Extract the [x, y] coordinate from the center of the cell holding the provided text.  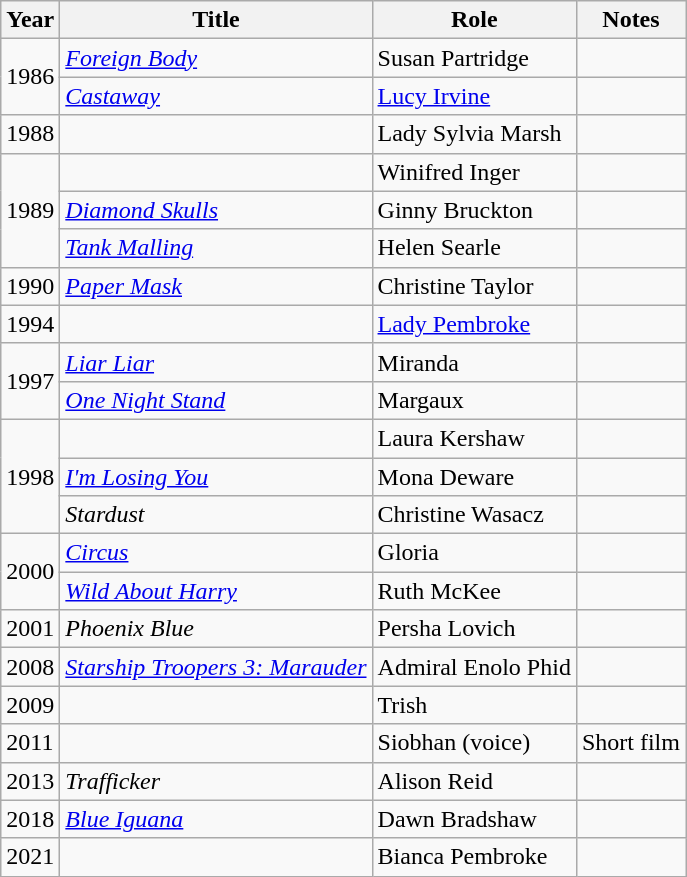
Short film [630, 743]
Christine Taylor [474, 286]
2000 [30, 572]
Lady Pembroke [474, 324]
1986 [30, 77]
Christine Wasacz [474, 515]
2018 [30, 819]
2001 [30, 629]
2011 [30, 743]
Ginny Bruckton [474, 210]
Lady Sylvia Marsh [474, 134]
Gloria [474, 553]
Wild About Harry [216, 591]
Year [30, 20]
Laura Kershaw [474, 438]
Persha Lovich [474, 629]
1998 [30, 476]
Stardust [216, 515]
Paper Mask [216, 286]
2013 [30, 781]
Margaux [474, 400]
1997 [30, 381]
Admiral Enolo Phid [474, 667]
Role [474, 20]
Notes [630, 20]
I'm Losing You [216, 477]
Lucy Irvine [474, 96]
Miranda [474, 362]
Phoenix Blue [216, 629]
Circus [216, 553]
1990 [30, 286]
2009 [30, 705]
Liar Liar [216, 362]
One Night Stand [216, 400]
Foreign Body [216, 58]
Dawn Bradshaw [474, 819]
Mona Deware [474, 477]
2021 [30, 857]
1989 [30, 210]
Siobhan (voice) [474, 743]
Blue Iguana [216, 819]
2008 [30, 667]
Castaway [216, 96]
1988 [30, 134]
Diamond Skulls [216, 210]
Trish [474, 705]
Bianca Pembroke [474, 857]
1994 [30, 324]
Ruth McKee [474, 591]
Susan Partridge [474, 58]
Title [216, 20]
Alison Reid [474, 781]
Winifred Inger [474, 172]
Trafficker [216, 781]
Starship Troopers 3: Marauder [216, 667]
Tank Malling [216, 248]
Helen Searle [474, 248]
